Output the (x, y) coordinate of the center of the cell containing the given text.  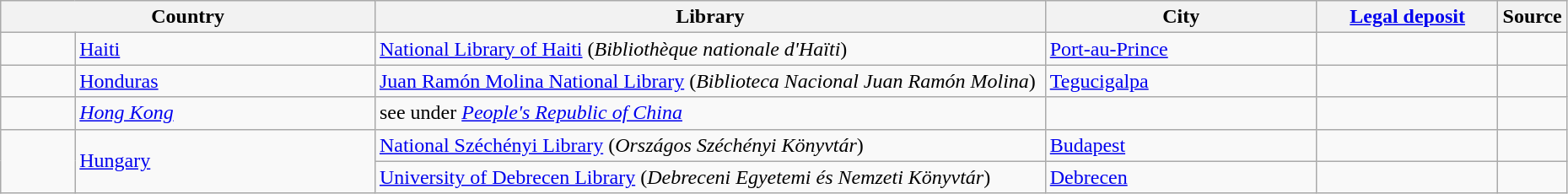
Debrecen (1181, 177)
Juan Ramón Molina National Library (Biblioteca Nacional Juan Ramón Molina) (710, 81)
Haiti (225, 49)
Source (1532, 17)
Hungary (225, 161)
Library (710, 17)
National Széchényi Library (Országos Széchényi Könyvtár) (710, 145)
National Library of Haiti (Bibliothèque nationale d'Haïti) (710, 49)
Legal deposit (1407, 17)
University of Debrecen Library (Debreceni Egyetemi és Nemzeti Könyvtár) (710, 177)
City (1181, 17)
Tegucigalpa (1181, 81)
Honduras (225, 81)
Budapest (1181, 145)
see under People's Republic of China (710, 113)
Port-au-Prince (1181, 49)
Hong Kong (225, 113)
Country (188, 17)
